Determine the (x, y) coordinate at the center of the cell enclosing the given text.  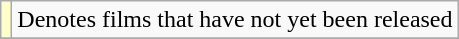
Denotes films that have not yet been released (235, 20)
